Locate the cell with the specified text and output its [X, Y] center coordinate. 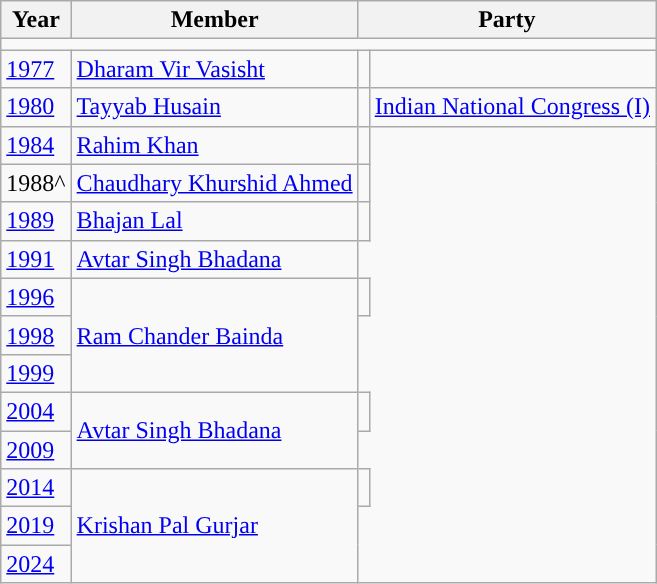
Member [214, 20]
2004 [36, 411]
2024 [36, 564]
Chaudhary Khurshid Ahmed [214, 183]
Krishan Pal Gurjar [214, 526]
Party [506, 20]
1989 [36, 221]
1998 [36, 335]
Bhajan Lal [214, 221]
Ram Chander Bainda [214, 335]
1977 [36, 69]
Indian National Congress (I) [512, 107]
1984 [36, 145]
1991 [36, 259]
1988^ [36, 183]
2019 [36, 526]
Dharam Vir Vasisht [214, 69]
Rahim Khan [214, 145]
1999 [36, 373]
Year [36, 20]
1996 [36, 297]
2009 [36, 449]
1980 [36, 107]
2014 [36, 488]
Tayyab Husain [214, 107]
